Return the [x, y] coordinate for the center point of the cell that contains the specified text.  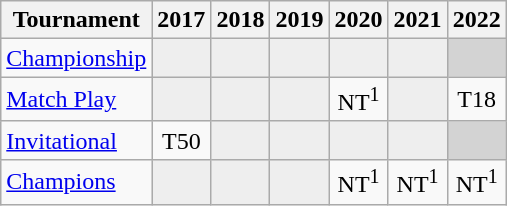
2018 [240, 20]
2017 [182, 20]
T18 [476, 100]
Championship [76, 58]
2021 [418, 20]
Invitational [76, 140]
Match Play [76, 100]
Tournament [76, 20]
2019 [300, 20]
Champions [76, 182]
T50 [182, 140]
2020 [358, 20]
2022 [476, 20]
